For the text-containing cell, return its midpoint in [x, y] coordinate format. 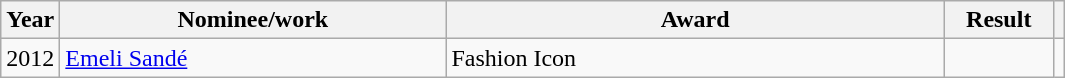
Nominee/work [253, 20]
Result [998, 20]
2012 [30, 58]
Award [696, 20]
Year [30, 20]
Fashion Icon [696, 58]
Emeli Sandé [253, 58]
